For the text-containing cell, return its midpoint in (x, y) coordinate format. 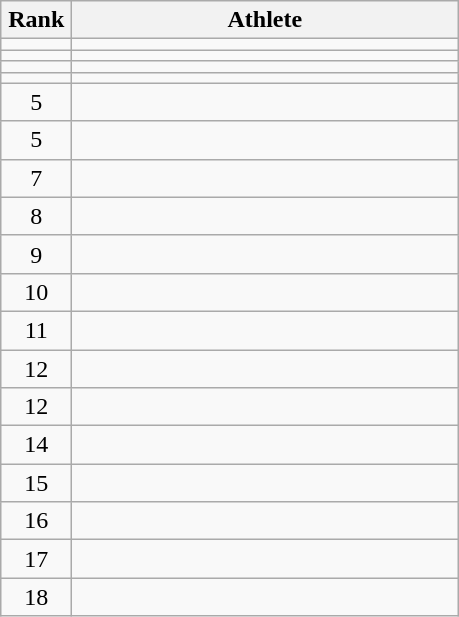
7 (36, 178)
Athlete (265, 20)
9 (36, 254)
8 (36, 216)
17 (36, 559)
16 (36, 521)
18 (36, 597)
Rank (36, 20)
15 (36, 483)
11 (36, 330)
10 (36, 292)
14 (36, 445)
